Provide the [X, Y] coordinate of the cell's center where the given text is located.  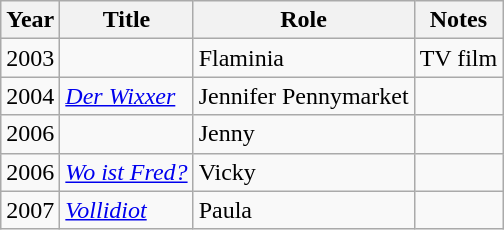
Flaminia [304, 58]
Jennifer Pennymarket [304, 96]
Role [304, 20]
Title [126, 20]
Der Wixxer [126, 96]
2003 [30, 58]
2004 [30, 96]
Wo ist Fred? [126, 172]
Notes [458, 20]
Paula [304, 210]
Year [30, 20]
Vollidiot [126, 210]
Jenny [304, 134]
Vicky [304, 172]
2007 [30, 210]
TV film [458, 58]
